Detect which cell encompasses the target text, then output its (x, y) center coordinate. 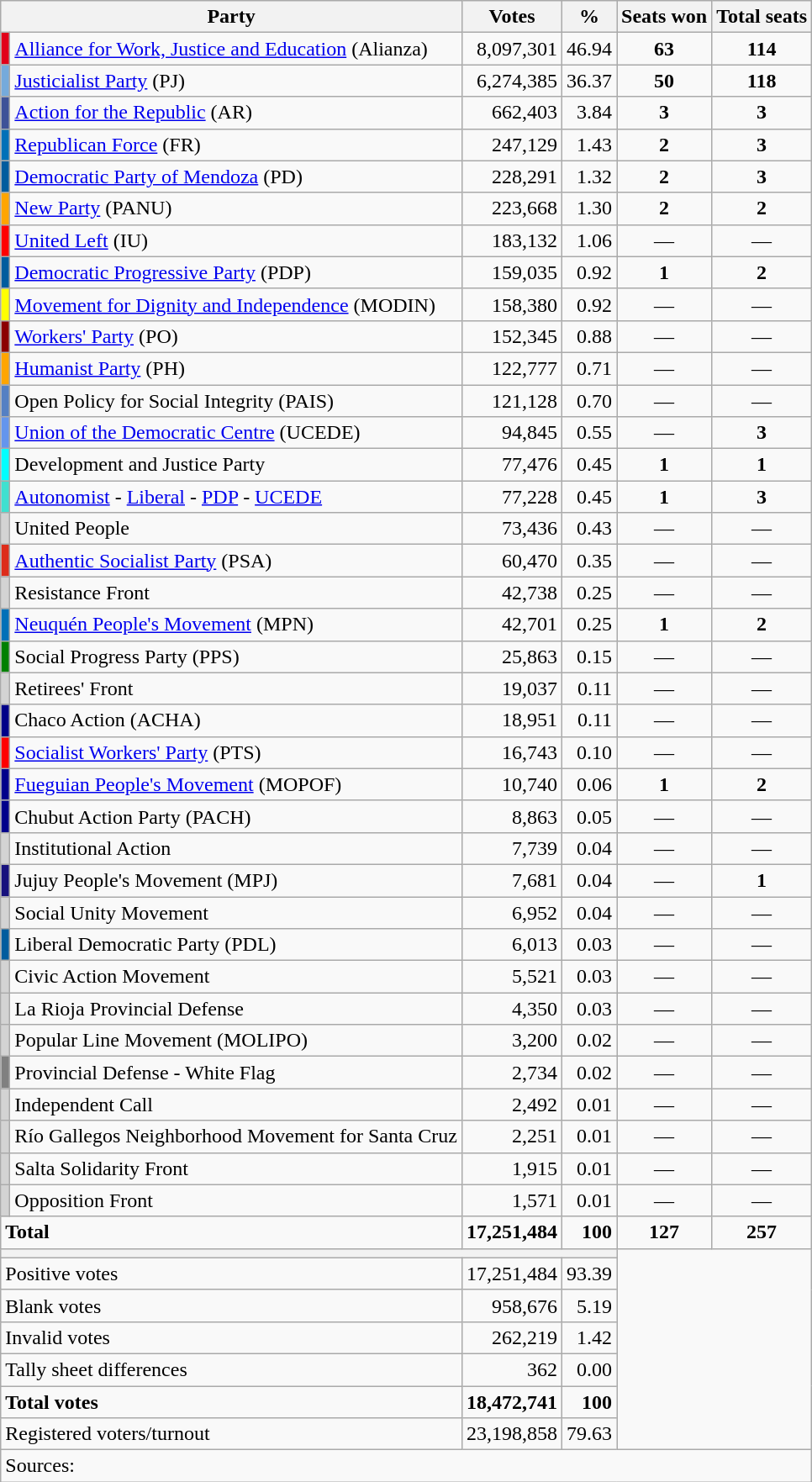
0.06 (590, 784)
42,738 (511, 593)
Union of the Democratic Centre (UCEDE) (236, 433)
23,198,858 (511, 1434)
1.43 (590, 145)
77,228 (511, 497)
73,436 (511, 529)
118 (762, 81)
1.32 (590, 177)
Autonomist - Liberal - PDP - UCEDE (236, 497)
19,037 (511, 688)
0.10 (590, 752)
4,350 (511, 1009)
1,915 (511, 1168)
114 (762, 49)
Fueguian People's Movement (MOPOF) (236, 784)
Social Progress Party (PPS) (236, 657)
Total (232, 1232)
Republican Force (FR) (236, 145)
63 (664, 49)
Neuquén People's Movement (MPN) (236, 625)
1.42 (590, 1337)
223,668 (511, 208)
362 (511, 1369)
10,740 (511, 784)
159,035 (511, 272)
158,380 (511, 304)
77,476 (511, 465)
Institutional Action (236, 848)
94,845 (511, 433)
46.94 (590, 49)
Retirees' Front (236, 688)
228,291 (511, 177)
Socialist Workers' Party (PTS) (236, 752)
Justicialist Party (PJ) (236, 81)
Blank votes (232, 1305)
Chubut Action Party (PACH) (236, 816)
7,681 (511, 880)
183,132 (511, 240)
Tally sheet differences (232, 1369)
Positive votes (232, 1274)
42,701 (511, 625)
Opposition Front (236, 1200)
662,403 (511, 113)
25,863 (511, 657)
Jujuy People's Movement (MPJ) (236, 880)
Votes (511, 17)
United People (236, 529)
5.19 (590, 1305)
0.70 (590, 401)
Resistance Front (236, 593)
16,743 (511, 752)
8,863 (511, 816)
0.43 (590, 529)
121,128 (511, 401)
2,734 (511, 1073)
6,013 (511, 945)
247,129 (511, 145)
Seats won (664, 17)
0.55 (590, 433)
Civic Action Movement (236, 977)
Río Gallegos Neighborhood Movement for Santa Cruz (236, 1137)
Provincial Defense - White Flag (236, 1073)
Democratic Progressive Party (PDP) (236, 272)
79.63 (590, 1434)
122,777 (511, 368)
0.00 (590, 1369)
Party (232, 17)
958,676 (511, 1305)
Total votes (232, 1401)
United Left (IU) (236, 240)
7,739 (511, 848)
257 (762, 1232)
Total seats (762, 17)
1,571 (511, 1200)
Registered voters/turnout (232, 1434)
Liberal Democratic Party (PDL) (236, 945)
5,521 (511, 977)
Alliance for Work, Justice and Education (Alianza) (236, 49)
50 (664, 81)
Open Policy for Social Integrity (PAIS) (236, 401)
6,952 (511, 912)
Social Unity Movement (236, 912)
Action for the Republic (AR) (236, 113)
93.39 (590, 1274)
18,472,741 (511, 1401)
3.84 (590, 113)
3,200 (511, 1041)
La Rioja Provincial Defense (236, 1009)
1.06 (590, 240)
Salta Solidarity Front (236, 1168)
0.35 (590, 561)
Workers' Party (PO) (236, 336)
262,219 (511, 1337)
Democratic Party of Mendoza (PD) (236, 177)
Sources: (407, 1466)
2,251 (511, 1137)
0.15 (590, 657)
60,470 (511, 561)
0.71 (590, 368)
Chaco Action (ACHA) (236, 720)
36.37 (590, 81)
18,951 (511, 720)
1.30 (590, 208)
Authentic Socialist Party (PSA) (236, 561)
New Party (PANU) (236, 208)
Popular Line Movement (MOLIPO) (236, 1041)
Development and Justice Party (236, 465)
2,492 (511, 1105)
Humanist Party (PH) (236, 368)
% (590, 17)
0.88 (590, 336)
152,345 (511, 336)
0.05 (590, 816)
127 (664, 1232)
Movement for Dignity and Independence (MODIN) (236, 304)
Independent Call (236, 1105)
Invalid votes (232, 1337)
6,274,385 (511, 81)
8,097,301 (511, 49)
